Return (X, Y) of the center of cell containing provided text 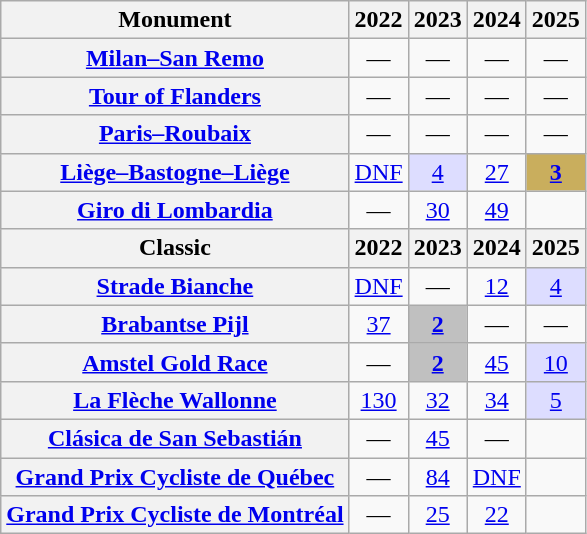
22 (496, 515)
La Flèche Wallonne (175, 400)
3 (556, 172)
Liège–Bastogne–Liège (175, 172)
Grand Prix Cycliste de Montréal (175, 515)
Clásica de San Sebastián (175, 438)
32 (438, 400)
Strade Bianche (175, 286)
Giro di Lombardia (175, 210)
34 (496, 400)
12 (496, 286)
Tour of Flanders (175, 96)
Monument (175, 20)
49 (496, 210)
Brabantse Pijl (175, 324)
Classic (175, 248)
Grand Prix Cycliste de Québec (175, 477)
37 (378, 324)
130 (378, 400)
10 (556, 362)
Paris–Roubaix (175, 134)
30 (438, 210)
Milan–San Remo (175, 58)
84 (438, 477)
5 (556, 400)
27 (496, 172)
25 (438, 515)
Amstel Gold Race (175, 362)
